Return (x, y) of the center of cell containing provided text 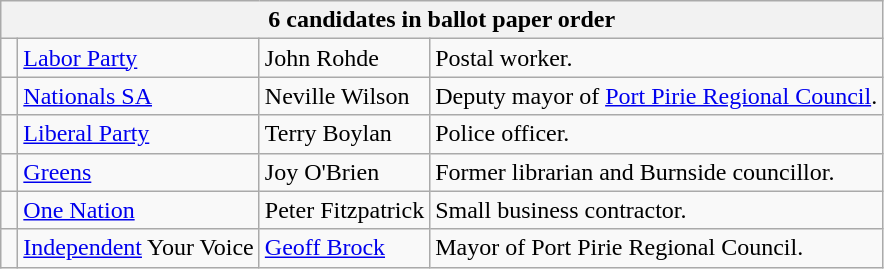
Labor Party (139, 58)
Independent Your Voice (139, 248)
Neville Wilson (344, 96)
Nationals SA (139, 96)
Liberal Party (139, 134)
Deputy mayor of Port Pirie Regional Council. (656, 96)
Postal worker. (656, 58)
Terry Boylan (344, 134)
One Nation (139, 210)
Joy O'Brien (344, 172)
Peter Fitzpatrick (344, 210)
Former librarian and Burnside councillor. (656, 172)
Geoff Brock (344, 248)
Mayor of Port Pirie Regional Council. (656, 248)
6 candidates in ballot paper order (442, 20)
John Rohde (344, 58)
Greens (139, 172)
Police officer. (656, 134)
Small business contractor. (656, 210)
